Search for the cell housing the specified text and yield its (X, Y) center coordinate. 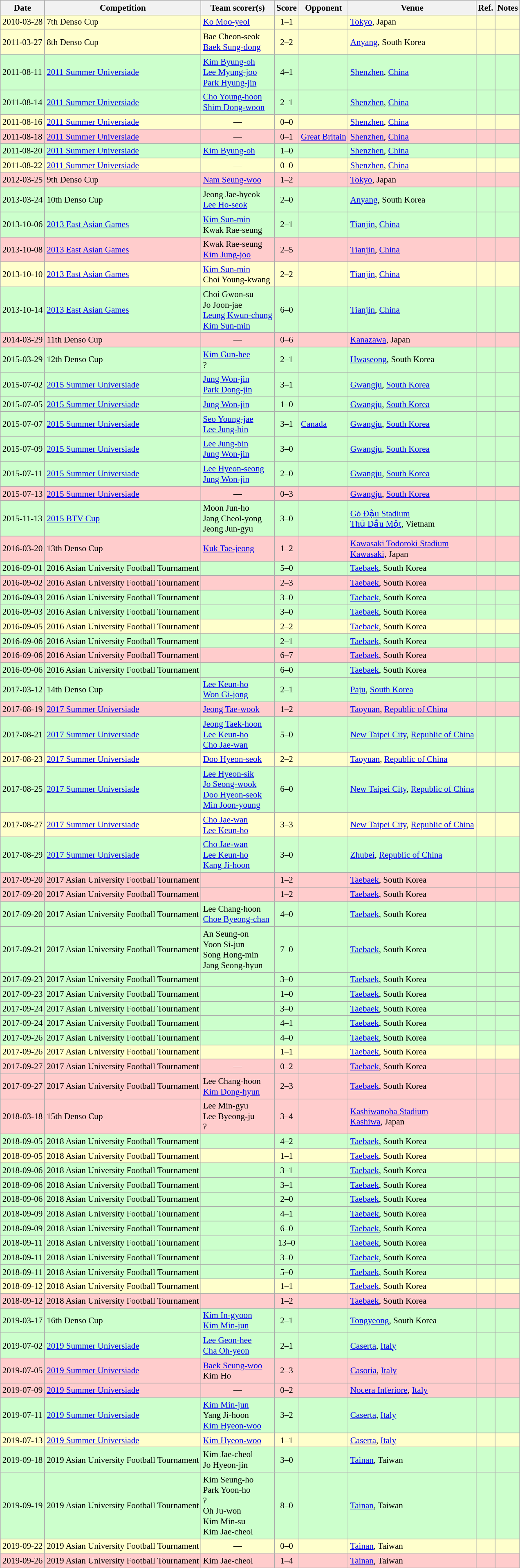
2012-03-25 (22, 180)
2019-09-18 (22, 1460)
7–0 (287, 949)
2016-03-20 (22, 548)
2018-03-18 (22, 1116)
Kim Jae-cheol (238, 1561)
Nam Seung-woo (238, 180)
Kanazawa, Japan (412, 340)
13–0 (287, 1243)
Jeong Jae-hyeok Lee Ho-seok (238, 200)
13th Denso Cup (123, 548)
Kim Gun-hee ? (238, 359)
Ko Moo-yeol (238, 22)
2011-08-16 (22, 122)
Casoria, Italy (412, 1371)
Kashiwanoha StadiumKashiwa, Japan (412, 1116)
Paju, South Korea (412, 690)
Lee Chang-hoon Choe Byeong-chan (238, 914)
2019-07-11 (22, 1415)
9th Denso Cup (123, 180)
2017-08-27 (22, 825)
7th Denso Cup (123, 22)
Kim Byung-oh (238, 151)
Jung Won-jin Park Dong-jin (238, 385)
Venue (412, 7)
11th Denso Cup (123, 340)
16th Denso Cup (123, 1321)
Choi Gwon-su Jo Joon-jae Leung Kwun-chung Kim Sun-min (238, 310)
Kim Sun-min Kwak Rae-seung (238, 224)
2013-10-08 (22, 250)
2011-08-20 (22, 151)
10th Denso Cup (123, 200)
15th Denso Cup (123, 1116)
Jung Won-jin (238, 404)
2019-07-09 (22, 1390)
2014-03-29 (22, 340)
2010-03-28 (22, 22)
Team scorer(s) (238, 7)
2019-09-26 (22, 1561)
2015-07-05 (22, 404)
2015 BTV Cup (123, 518)
Competition (123, 7)
Canada (324, 424)
Kim Hyeon-woo (238, 1440)
2015-07-07 (22, 424)
An Seung-on Yoon Si-jun Song Hong-min Jang Seong-hyun (238, 949)
Zhubei, Republic of China (412, 855)
2015-07-09 (22, 449)
Lee Geon-hee Cha Oh-yeon (238, 1345)
2017-08-25 (22, 789)
2019-03-17 (22, 1321)
2015-07-11 (22, 474)
2016-09-01 (22, 568)
2017-09-21 (22, 949)
Cho Young-hoon Shim Dong-woon (238, 102)
2019-07-05 (22, 1371)
0–1 (287, 136)
Tongyeong, South Korea (412, 1321)
2019-09-22 (22, 1546)
2013-03-24 (22, 200)
Lee Hyeon-sik Jo Seong-wook Doo Hyeon-seok Min Joon-young (238, 789)
2019-07-02 (22, 1345)
Kuk Tae-jeong (238, 548)
Nocera Inferiore, Italy (412, 1390)
2017-08-19 (22, 710)
2015-07-13 (22, 493)
Kim Jae-cheol Jo Hyeon-jin (238, 1460)
2019-09-19 (22, 1506)
2011-08-11 (22, 72)
2017-03-12 (22, 690)
8th Denso Cup (123, 42)
2016-09-05 (22, 626)
Opponent (324, 7)
3–3 (287, 825)
0–3 (287, 493)
Lee Min-gyu Lee Byeong-ju ? (238, 1116)
2013-10-14 (22, 310)
Kim Min-jun Yang Ji-hoon Kim Hyeon-woo (238, 1415)
Cho Jae-wan Lee Keun-ho Kang Ji-hoon (238, 855)
2011-08-14 (22, 102)
2013-10-06 (22, 224)
6–7 (287, 656)
Notes (508, 7)
Kim In-gyoon Kim Min-jun (238, 1321)
Seo Young-jae Lee Jung-bin (238, 424)
2015-03-29 (22, 359)
Kim Byung-oh Lee Myung-joo Park Hyung-jin (238, 72)
2015-07-02 (22, 385)
Kwak Rae-seung Kim Jung-joo (238, 250)
2016-09-02 (22, 583)
2011-08-18 (22, 136)
Jeong Tae-wook (238, 710)
Lee Chang-hoon Kim Dong-hyun (238, 1086)
0–6 (287, 340)
14th Denso Cup (123, 690)
Kim Seung-ho Park Yoon-ho ? Oh Ju-won Kim Min-su Kim Jae-cheol (238, 1506)
12th Denso Cup (123, 359)
2011-03-27 (22, 42)
2019-07-13 (22, 1440)
2013-10-10 (22, 274)
Great Britain (324, 136)
Lee Jung-bin Jung Won-jin (238, 449)
Kawasaki Todoroki StadiumKawasaki, Japan (412, 548)
Doo Hyeon-seok (238, 759)
Hwaseong, South Korea (412, 359)
Ref. (486, 7)
2–5 (287, 250)
1–4 (287, 1561)
Cho Jae-wan Lee Keun-ho (238, 825)
2017-08-23 (22, 759)
Baek Seung-woo Kim Ho (238, 1371)
Lee Hyeon-seong Jung Won-jin (238, 474)
2017-08-29 (22, 855)
2015-11-13 (22, 518)
Jeong Taek-hoon Lee Keun-ho Cho Jae-wan (238, 734)
Lee Keun-ho Won Gi-jong (238, 690)
4–2 (287, 1142)
Date (22, 7)
2011-08-22 (22, 165)
Score (287, 7)
Kim Sun-min Choi Young-kwang (238, 274)
8–0 (287, 1506)
2017-08-21 (22, 734)
3–2 (287, 1415)
Gò Đậu StadiumThủ Dầu Một, Vietnam (412, 518)
Moon Jun-ho Jang Cheol-yong Jeong Jun-gyu (238, 518)
Bae Cheon-seok Baek Sung-dong (238, 42)
3–4 (287, 1116)
